Output the [X, Y] coordinate of the center of the cell containing the given text.  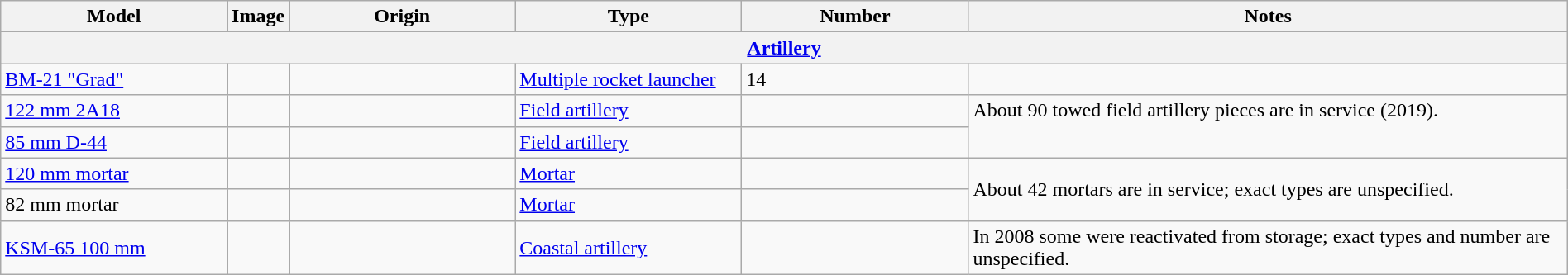
122 mm 2A18 [114, 111]
Image [258, 17]
Coastal artillery [629, 248]
Artillery [784, 48]
120 mm mortar [114, 173]
Notes [1268, 17]
About 90 towed field artillery pieces are in service (2019). [1268, 126]
BM-21 "Grad" [114, 79]
KSM-65 100 mm [114, 248]
About 42 mortars are in service; exact types are unspecified. [1268, 189]
82 mm mortar [114, 205]
Type [629, 17]
Number [855, 17]
In 2008 some were reactivated from storage; exact types and number are unspecified. [1268, 248]
14 [855, 79]
Model [114, 17]
85 mm D-44 [114, 142]
Origin [402, 17]
Multiple rocket launcher [629, 79]
